Provide the (X, Y) coordinate of the cell's center where the given text is located.  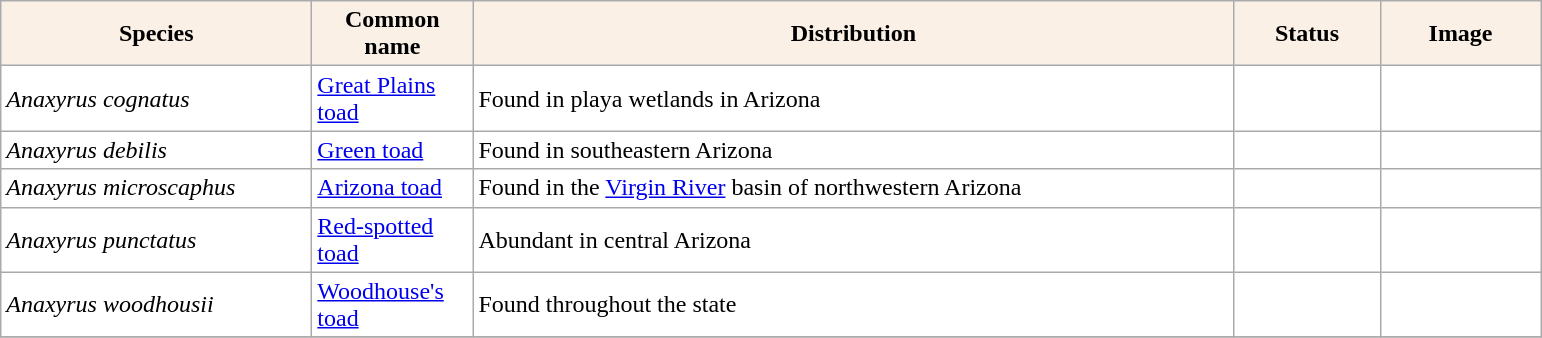
Found in the Virgin River basin of northwestern Arizona (854, 188)
Abundant in central Arizona (854, 240)
Anaxyrus punctatus (156, 240)
Found in southeastern Arizona (854, 150)
Status (1307, 34)
Anaxyrus debilis (156, 150)
Common name (392, 34)
Found throughout the state (854, 304)
Woodhouse's toad (392, 304)
Red-spotted toad (392, 240)
Species (156, 34)
Anaxyrus microscaphus (156, 188)
Great Plains toad (392, 98)
Anaxyrus woodhousii (156, 304)
Anaxyrus cognatus (156, 98)
Green toad (392, 150)
Arizona toad (392, 188)
Found in playa wetlands in Arizona (854, 98)
Image (1460, 34)
Distribution (854, 34)
